Locate the cell with the specified text and output its [x, y] center coordinate. 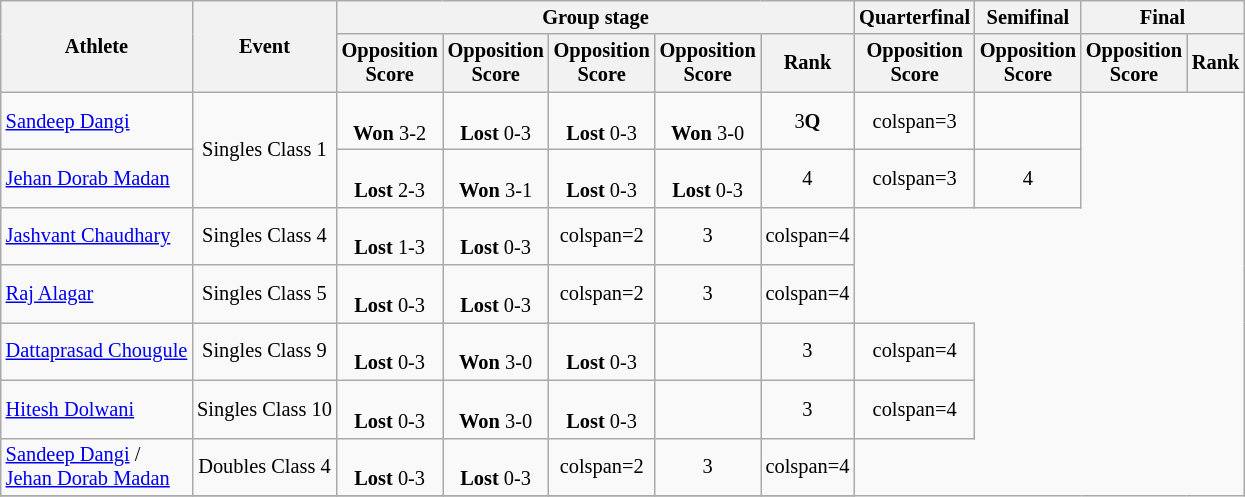
Hitesh Dolwani [96, 409]
Sandeep Dangi [96, 121]
Singles Class 9 [264, 351]
Quarterfinal [914, 17]
3Q [808, 121]
Singles Class 5 [264, 294]
Raj Alagar [96, 294]
Lost 1-3 [390, 236]
Group stage [596, 17]
Semifinal [1028, 17]
Dattaprasad Chougule [96, 351]
Lost 2-3 [390, 178]
Won 3-2 [390, 121]
Won 3-1 [496, 178]
Singles Class 4 [264, 236]
Doubles Class 4 [264, 467]
Sandeep Dangi / Jehan Dorab Madan [96, 467]
Final [1162, 17]
Jashvant Chaudhary [96, 236]
Athlete [96, 46]
Jehan Dorab Madan [96, 178]
Singles Class 10 [264, 409]
Singles Class 1 [264, 150]
Event [264, 46]
